Pinpoint the cell where the given text exists, returning its (X, Y) midpoint coordinate. 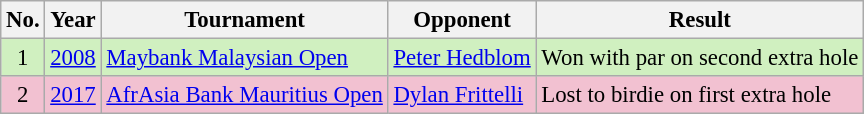
Year (73, 20)
Peter Hedblom (462, 58)
1 (23, 58)
2017 (73, 95)
Won with par on second extra hole (700, 58)
Opponent (462, 20)
2 (23, 95)
2008 (73, 58)
Lost to birdie on first extra hole (700, 95)
Maybank Malaysian Open (244, 58)
Dylan Frittelli (462, 95)
Tournament (244, 20)
AfrAsia Bank Mauritius Open (244, 95)
No. (23, 20)
Result (700, 20)
